Identify which cell holds the provided text, then report its [x, y] central coordinate. 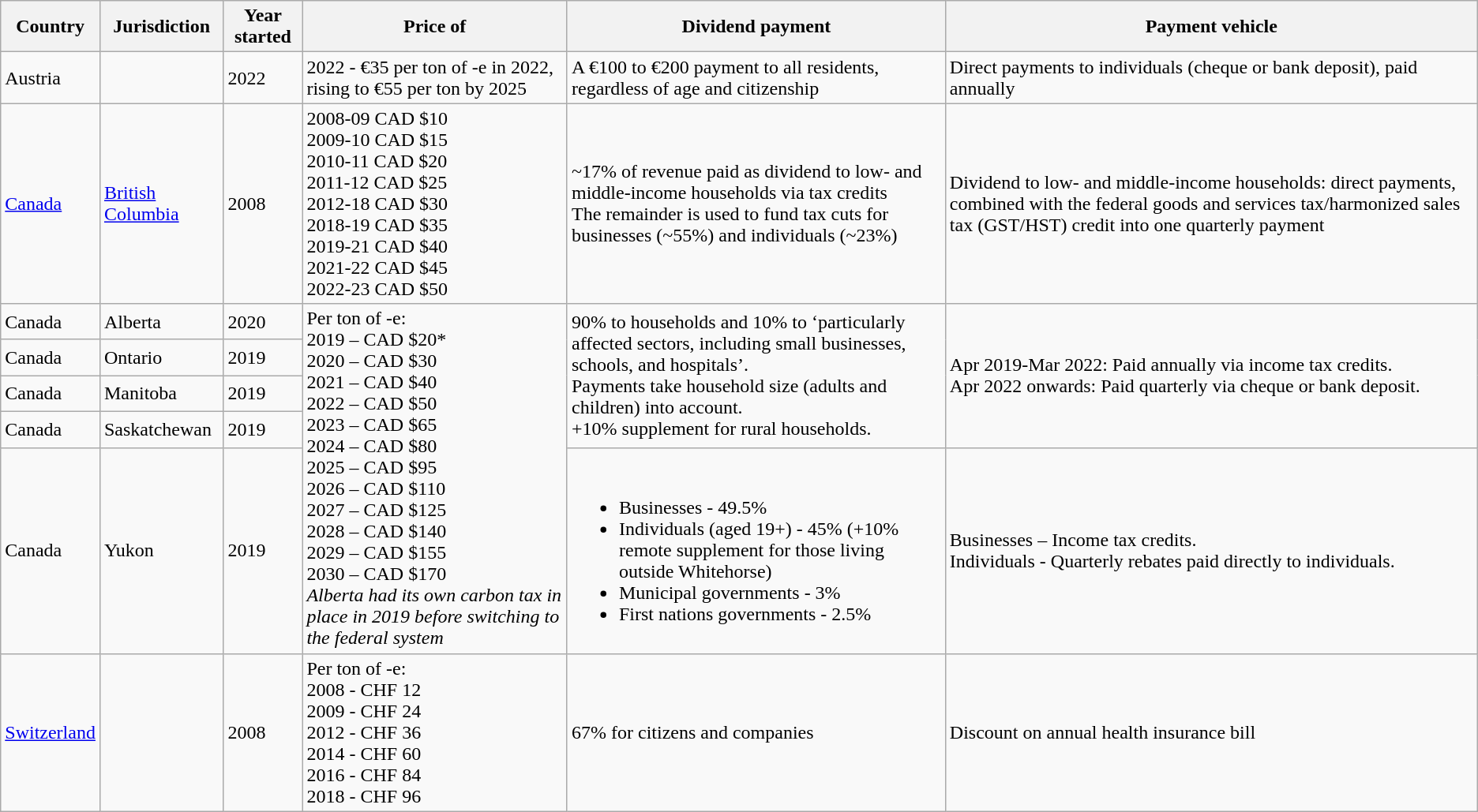
A €100 to €200 payment to all residents, regardless of age and citizenship [756, 77]
Jurisdiction [161, 27]
Discount on annual health insurance bill [1211, 732]
Switzerland [51, 732]
Businesses – Income tax credits.Individuals - Quarterly rebates paid directly to individuals. [1211, 551]
2020 [263, 322]
Year started [263, 27]
Country [51, 27]
Austria [51, 77]
67% for citizens and companies [756, 732]
Payment vehicle [1211, 27]
Per ton of -e:2008 - CHF 122009 - CHF 242012 - CHF 362014 - CHF 602016 - CHF 842018 - CHF 96 [435, 732]
Price of [435, 27]
Yukon [161, 551]
Ontario [161, 357]
Direct payments to individuals (cheque or bank deposit), paid annually [1211, 77]
British Columbia [161, 204]
Saskatchewan [161, 429]
2008-09 CAD $102009-10 CAD $152010-11 CAD $202011-12 CAD $252012-18 CAD $302018-19 CAD $352019-21 CAD $402021-22 CAD $452022-23 CAD $50 [435, 204]
Alberta [161, 322]
2022 - €35 per ton of -e in 2022, rising to €55 per ton by 2025 [435, 77]
Manitoba [161, 394]
2022 [263, 77]
Dividend payment [756, 27]
Apr 2019-Mar 2022: Paid annually via income tax credits.Apr 2022 onwards: Paid quarterly via cheque or bank deposit. [1211, 376]
